From the cell containing the given text, extract its center point as [X, Y] coordinate. 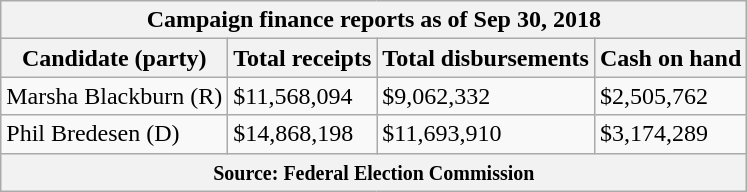
Marsha Blackburn (R) [114, 96]
$14,868,198 [302, 134]
$11,568,094 [302, 96]
Total receipts [302, 58]
$3,174,289 [670, 134]
Total disbursements [486, 58]
$2,505,762 [670, 96]
Cash on hand [670, 58]
Phil Bredesen (D) [114, 134]
$11,693,910 [486, 134]
$9,062,332 [486, 96]
Campaign finance reports as of Sep 30, 2018 [374, 20]
Source: Federal Election Commission [374, 172]
Candidate (party) [114, 58]
